Provide the [x, y] coordinate of the cell's center where the given text is located.  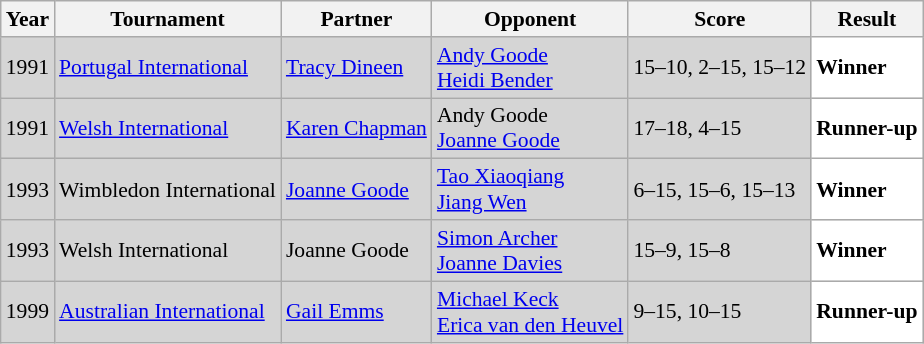
1999 [28, 312]
Partner [356, 19]
Simon Archer Joanne Davies [530, 250]
Andy Goode Heidi Bender [530, 68]
Gail Emms [356, 312]
6–15, 15–6, 15–13 [720, 190]
Result [866, 19]
9–15, 10–15 [720, 312]
17–18, 4–15 [720, 128]
Michael Keck Erica van den Heuvel [530, 312]
Andy Goode Joanne Goode [530, 128]
Australian International [168, 312]
Tournament [168, 19]
Wimbledon International [168, 190]
Portugal International [168, 68]
Opponent [530, 19]
Tracy Dineen [356, 68]
Tao Xiaoqiang Jiang Wen [530, 190]
Karen Chapman [356, 128]
15–10, 2–15, 15–12 [720, 68]
Score [720, 19]
Year [28, 19]
15–9, 15–8 [720, 250]
